Scan for the cell matching the given text and deliver its (X, Y) coordinate at center. 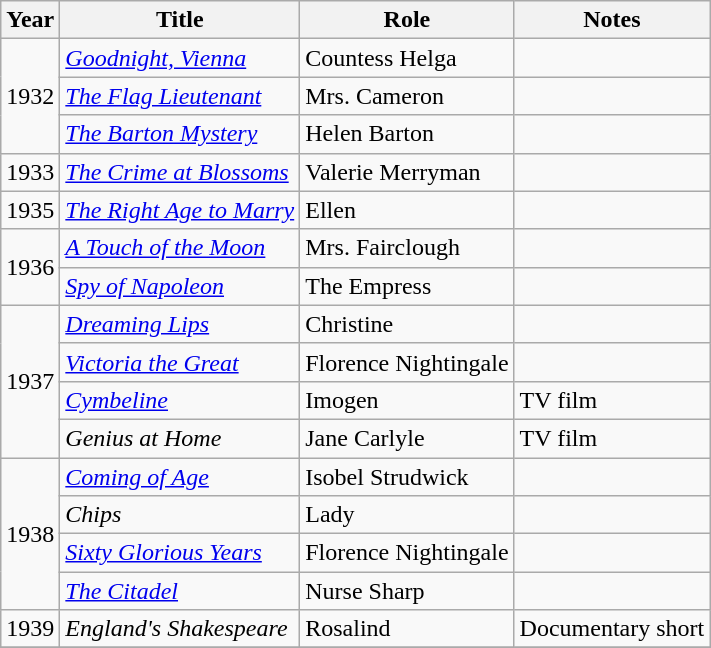
Coming of Age (180, 477)
Isobel Strudwick (407, 477)
Title (180, 20)
Cymbeline (180, 400)
Year (30, 20)
1933 (30, 172)
Christine (407, 324)
Genius at Home (180, 438)
The Barton Mystery (180, 134)
Ellen (407, 210)
Lady (407, 515)
Jane Carlyle (407, 438)
The Crime at Blossoms (180, 172)
The Right Age to Marry (180, 210)
1939 (30, 629)
Valerie Merryman (407, 172)
Dreaming Lips (180, 324)
Victoria the Great (180, 362)
Role (407, 20)
Documentary short (612, 629)
1938 (30, 534)
Chips (180, 515)
Imogen (407, 400)
1935 (30, 210)
Rosalind (407, 629)
1937 (30, 381)
Helen Barton (407, 134)
Mrs. Cameron (407, 96)
Countess Helga (407, 58)
Notes (612, 20)
Goodnight, Vienna (180, 58)
The Flag Lieutenant (180, 96)
Nurse Sharp (407, 591)
Sixty Glorious Years (180, 553)
Mrs. Fairclough (407, 248)
1936 (30, 267)
England's Shakespeare (180, 629)
1932 (30, 96)
The Empress (407, 286)
A Touch of the Moon (180, 248)
Spy of Napoleon (180, 286)
The Citadel (180, 591)
